Provide the [x, y] coordinate of the cell's center where the given text is located.  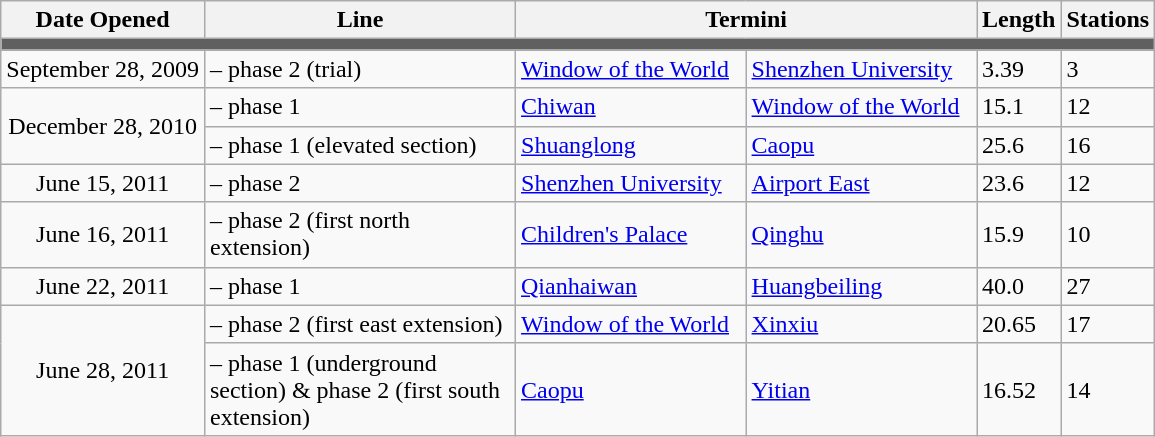
14 [1108, 389]
25.6 [1019, 145]
June 15, 2011 [103, 183]
– phase 2 (first north extension) [360, 234]
– phase 1 (elevated section) [360, 145]
27 [1108, 286]
3.39 [1019, 69]
23.6 [1019, 183]
Qianhaiwan [632, 286]
15.1 [1019, 107]
Huangbeiling [862, 286]
Termini [746, 20]
Date Opened [103, 20]
December 28, 2010 [103, 126]
Shuanglong [632, 145]
– phase 2 [360, 183]
June 28, 2011 [103, 370]
16 [1108, 145]
10 [1108, 234]
Yitian [862, 389]
September 28, 2009 [103, 69]
40.0 [1019, 286]
20.65 [1019, 324]
– phase 2 (first east extension) [360, 324]
Airport East [862, 183]
June 16, 2011 [103, 234]
– phase 1 (underground section) & phase 2 (first south extension) [360, 389]
Xinxiu [862, 324]
June 22, 2011 [103, 286]
Length [1019, 20]
Children's Palace [632, 234]
3 [1108, 69]
– phase 2 (trial) [360, 69]
16.52 [1019, 389]
Line [360, 20]
Stations [1108, 20]
15.9 [1019, 234]
Chiwan [632, 107]
17 [1108, 324]
Qinghu [862, 234]
